Identify which cell holds the provided text, then report its (x, y) central coordinate. 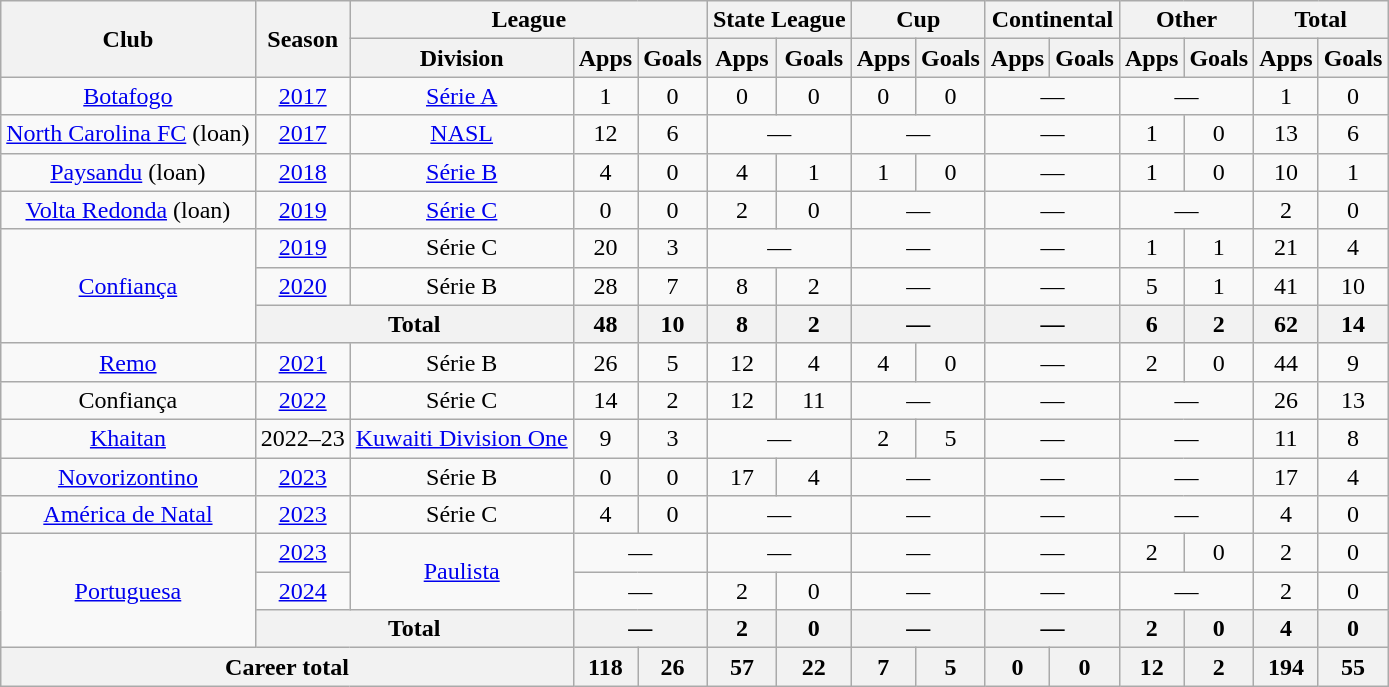
Club (128, 39)
48 (605, 324)
Remo (128, 362)
2022 (302, 400)
Division (462, 58)
2021 (302, 362)
Season (302, 39)
Volta Redonda (loan) (128, 210)
118 (605, 667)
State League (779, 20)
2022–23 (302, 438)
20 (605, 248)
Portuguesa (128, 591)
League (528, 20)
North Carolina FC (loan) (128, 134)
Other (1186, 20)
41 (1286, 286)
NASL (462, 134)
62 (1286, 324)
21 (1286, 248)
Paysandu (loan) (128, 172)
Novorizontino (128, 477)
Botafogo (128, 96)
Khaitan (128, 438)
Career total (287, 667)
2018 (302, 172)
57 (742, 667)
44 (1286, 362)
Paulista (462, 572)
2024 (302, 591)
28 (605, 286)
55 (1353, 667)
Continental (1052, 20)
Série A (462, 96)
América de Natal (128, 515)
2020 (302, 286)
Kuwaiti Division One (462, 438)
22 (814, 667)
Cup (918, 20)
194 (1286, 667)
